Extract the (X, Y) coordinate from the center of the cell holding the provided text.  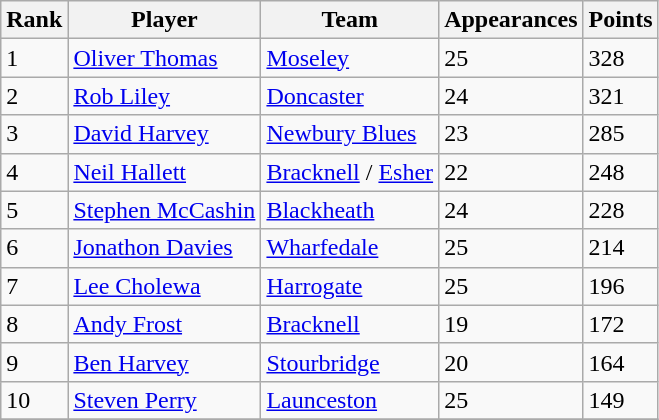
Bracknell (350, 324)
Team (350, 20)
1 (34, 58)
Appearances (511, 20)
Stourbridge (350, 362)
Rob Liley (164, 96)
3 (34, 134)
David Harvey (164, 134)
172 (620, 324)
Newbury Blues (350, 134)
4 (34, 172)
8 (34, 324)
Neil Hallett (164, 172)
228 (620, 210)
196 (620, 286)
Lee Cholewa (164, 286)
2 (34, 96)
248 (620, 172)
Stephen McCashin (164, 210)
328 (620, 58)
5 (34, 210)
Launceston (350, 400)
Doncaster (350, 96)
321 (620, 96)
Blackheath (350, 210)
149 (620, 400)
Points (620, 20)
Moseley (350, 58)
Harrogate (350, 286)
6 (34, 248)
9 (34, 362)
Andy Frost (164, 324)
285 (620, 134)
164 (620, 362)
Steven Perry (164, 400)
Oliver Thomas (164, 58)
7 (34, 286)
Wharfedale (350, 248)
22 (511, 172)
Bracknell / Esher (350, 172)
10 (34, 400)
Player (164, 20)
214 (620, 248)
23 (511, 134)
Rank (34, 20)
19 (511, 324)
Jonathon Davies (164, 248)
20 (511, 362)
Ben Harvey (164, 362)
